Identify which cell holds the provided text, then report its (X, Y) central coordinate. 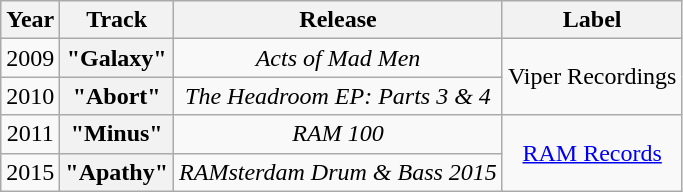
2015 (30, 172)
Label (592, 20)
Year (30, 20)
"Minus" (117, 134)
Release (338, 20)
RAM Records (592, 153)
"Apathy" (117, 172)
Acts of Mad Men (338, 58)
The Headroom EP: Parts 3 & 4 (338, 96)
RAM 100 (338, 134)
2010 (30, 96)
Viper Recordings (592, 77)
RAMsterdam Drum & Bass 2015 (338, 172)
2009 (30, 58)
"Abort" (117, 96)
Track (117, 20)
"Galaxy" (117, 58)
2011 (30, 134)
